Capture the cell that displays the provided text and extract its (x, y) central coordinate. 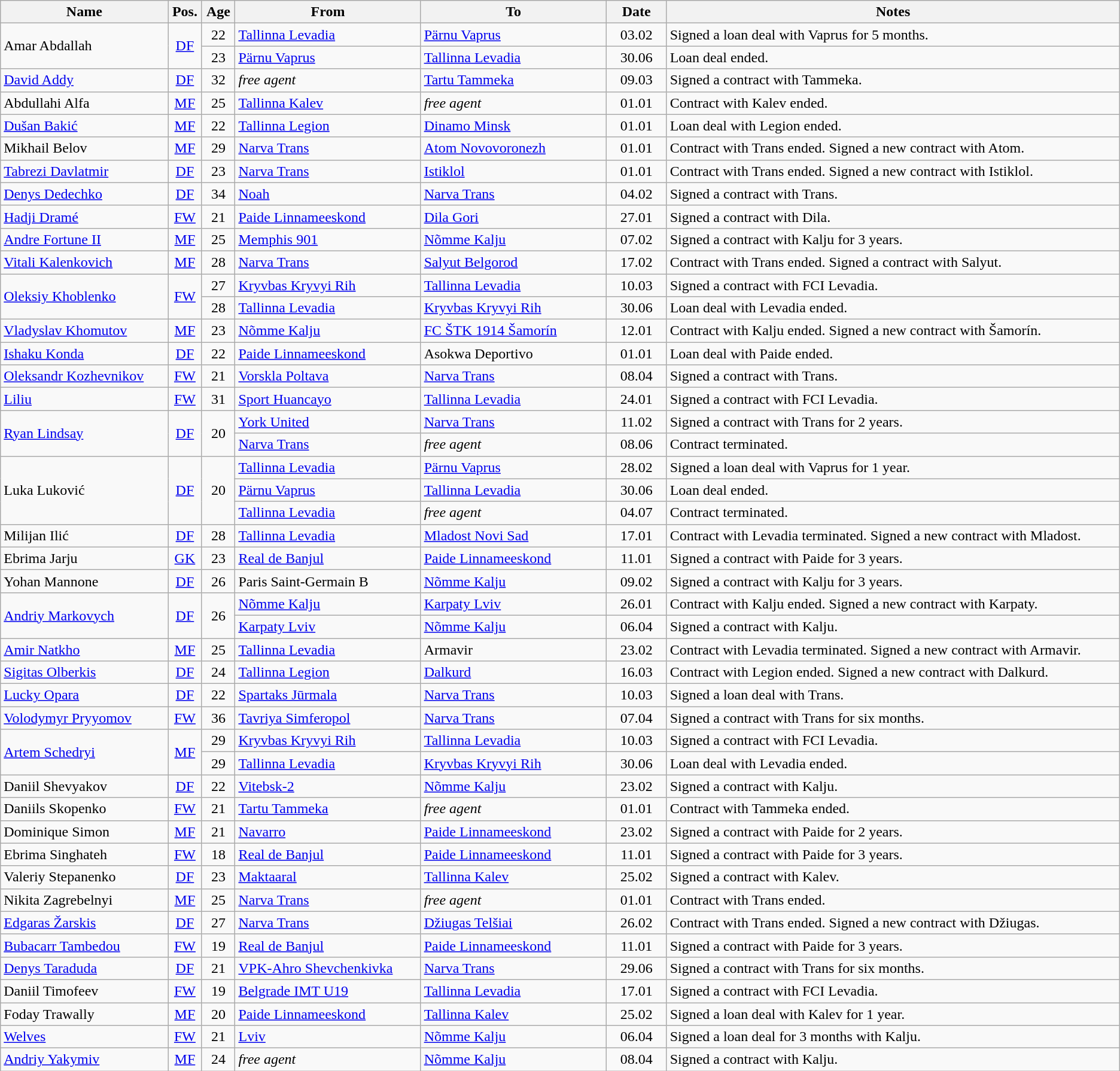
Atom Novovoronezh (513, 148)
Signed a contract with Tammeka. (893, 80)
Armavir (513, 649)
Nikita Zagrebelnyi (84, 900)
26.02 (637, 923)
Signed a loan deal for 3 months with Kalju. (893, 1037)
Signed a loan deal with Kalev for 1 year. (893, 1014)
Daniil Shevyakov (84, 786)
Dalkurd (513, 673)
Signed a loan deal with Vaprus for 5 months. (893, 35)
Denys Taraduda (84, 968)
Milijan Ilić (84, 535)
Luka Luković (84, 490)
24.01 (637, 399)
Signed a loan deal with Trans. (893, 695)
Lviv (328, 1037)
Andriy Markovych (84, 615)
Contract with Levadia terminated. Signed a new contract with Armavir. (893, 649)
Andriy Yakymiv (84, 1060)
Liliu (84, 399)
Mladost Novi Sad (513, 535)
VPK-Ahro Shevchenkivka (328, 968)
Pos. (185, 12)
Oleksandr Kozhevnikov (84, 376)
Dinamo Minsk (513, 126)
Ishaku Konda (84, 354)
GK (185, 558)
David Addy (84, 80)
Sigitas Olberkis (84, 673)
Notes (893, 12)
Denys Dedechko (84, 194)
Ebrima Jarju (84, 558)
Tavriya Simferopol (328, 718)
28.02 (637, 467)
Tabrezi Davlatmir (84, 171)
36 (218, 718)
Daniil Timofeev (84, 991)
03.02 (637, 35)
Bubacarr Tambedou (84, 945)
07.02 (637, 239)
Yohan Mannone (84, 581)
Noah (328, 194)
Contract with Kalev ended. (893, 103)
Loan deal with Legion ended. (893, 126)
Artem Schedryi (84, 752)
Contract with Legion ended. Signed a new contract with Dalkurd. (893, 673)
31 (218, 399)
32 (218, 80)
Contract with Levadia terminated. Signed a new contract with Mladost. (893, 535)
Dominique Simon (84, 832)
Navarro (328, 832)
Contract with Kalju ended. Signed a new contract with Karpaty. (893, 604)
12.01 (637, 331)
04.07 (637, 513)
26.01 (637, 604)
Oleksiy Khoblenko (84, 297)
Foday Trawally (84, 1014)
Amar Abdallah (84, 46)
27.01 (637, 217)
Edgaras Žarskis (84, 923)
Ryan Lindsay (84, 433)
Valeriy Stepanenko (84, 877)
Contract with Kalju ended. Signed a new contract with Šamorín. (893, 331)
Belgrade IMT U19 (328, 991)
To (513, 12)
From (328, 12)
Date (637, 12)
Contract with Trans ended. (893, 900)
Signed a contract with Kalev. (893, 877)
Dušan Bakić (84, 126)
34 (218, 194)
Vorskla Poltava (328, 376)
07.04 (637, 718)
Salyut Belgorod (513, 262)
18 (218, 854)
York United (328, 422)
Lucky Opara (84, 695)
09.03 (637, 80)
Signed a loan deal with Vaprus for 1 year. (893, 467)
Ebrima Singhateh (84, 854)
Daniils Skopenko (84, 809)
11.02 (637, 422)
Sport Huancayo (328, 399)
Welves (84, 1037)
Signed a contract with Trans for 2 years. (893, 422)
Contract with Trans ended. Signed a new contract with Džiugas. (893, 923)
Spartaks Jūrmala (328, 695)
29.06 (637, 968)
Contract with Trans ended. Signed a new contract with Istiklol. (893, 171)
04.02 (637, 194)
Amir Natkho (84, 649)
Mikhail Belov (84, 148)
17.02 (637, 262)
Paris Saint-Germain B (328, 581)
Vladyslav Khomutov (84, 331)
08.06 (637, 445)
Hadji Dramé (84, 217)
Andre Fortune II (84, 239)
Asokwa Deportivo (513, 354)
Contract with Tammeka ended. (893, 809)
Maktaaral (328, 877)
Signed a contract with Paide for 2 years. (893, 832)
Contract with Trans ended. Signed a new contract with Atom. (893, 148)
Dila Gori (513, 217)
Volodymyr Pryyomov (84, 718)
FC ŠTK 1914 Šamorín (513, 331)
Džiugas Telšiai (513, 923)
Istiklol (513, 171)
Age (218, 12)
Name (84, 12)
16.03 (637, 673)
Loan deal with Paide ended. (893, 354)
Vitebsk-2 (328, 786)
09.02 (637, 581)
Contract with Trans ended. Signed a contract with Salyut. (893, 262)
Signed a contract with Dila. (893, 217)
Abdullahi Alfa (84, 103)
Vitali Kalenkovich (84, 262)
Memphis 901 (328, 239)
